Extract the (x, y) coordinate from the center of the cell holding the provided text.  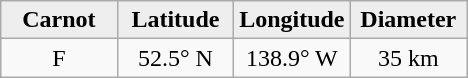
35 km (408, 58)
138.9° W (292, 58)
Carnot (59, 20)
Diameter (408, 20)
52.5° N (175, 58)
Longitude (292, 20)
F (59, 58)
Latitude (175, 20)
